Scan for the cell matching the given text and deliver its (X, Y) coordinate at center. 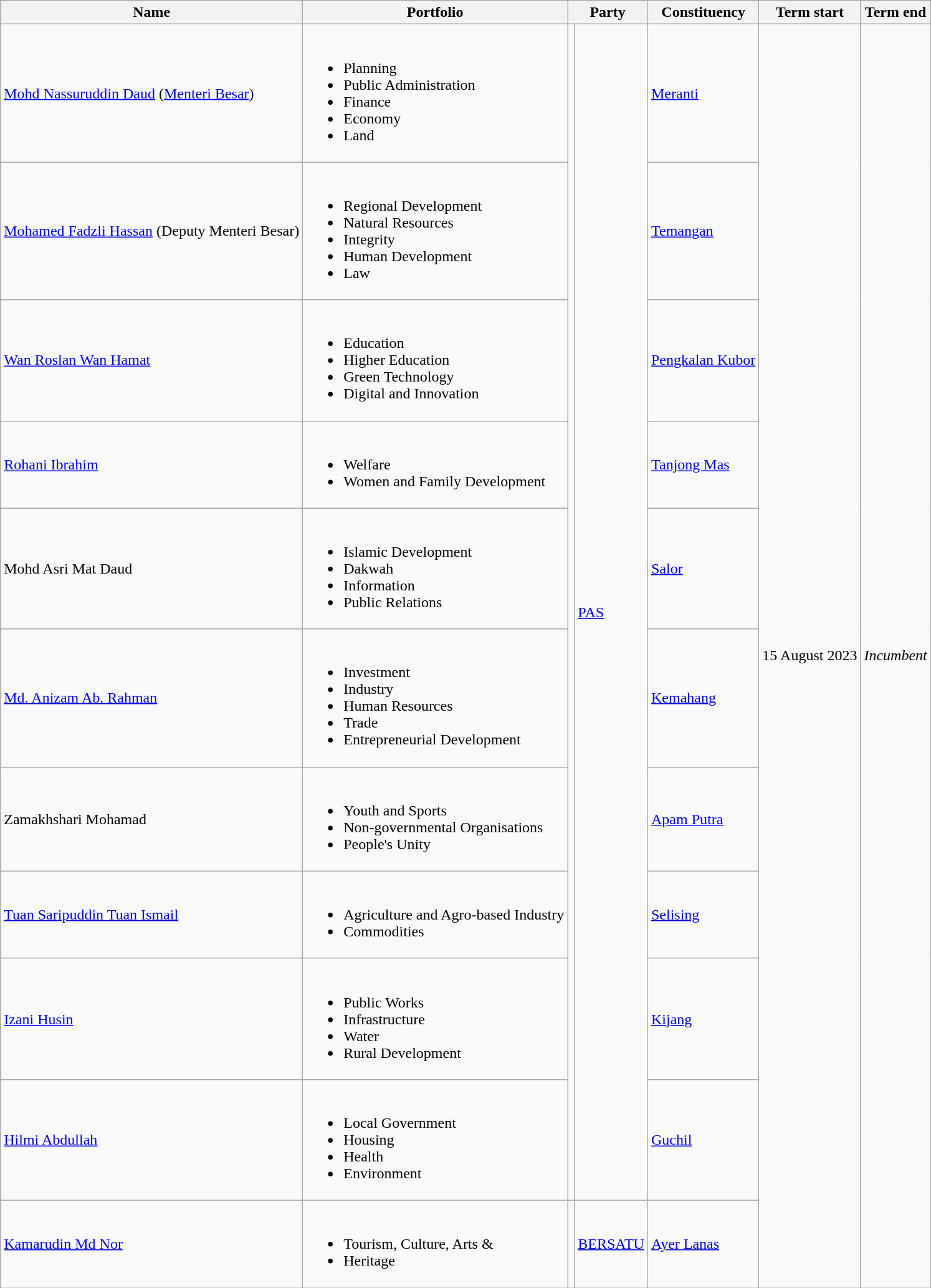
Name (152, 12)
Constituency (703, 12)
Agriculture and Agro-based IndustryCommodities (435, 915)
Hilmi Abdullah (152, 1140)
Mohamed Fadzli Hassan (Deputy Menteri Besar) (152, 231)
Tuan Saripuddin Tuan Ismail (152, 915)
Apam Putra (703, 819)
BERSATU (611, 1244)
Incumbent (895, 656)
Party (608, 12)
Mohd Asri Mat Daud (152, 569)
Izani Husin (152, 1019)
Tanjong Mas (703, 464)
Selising (703, 915)
WelfareWomen and Family Development (435, 464)
Kamarudin Md Nor (152, 1244)
Kemahang (703, 698)
Islamic DevelopmentDakwahInformationPublic Relations (435, 569)
PlanningPublic AdministrationFinanceEconomyLand (435, 94)
Local GovernmentHousingHealthEnvironment (435, 1140)
Term start (810, 12)
Pengkalan Kubor (703, 360)
Meranti (703, 94)
InvestmentIndustryHuman ResourcesTradeEntrepreneurial Development (435, 698)
Kijang (703, 1019)
Term end (895, 12)
EducationHigher EducationGreen TechnologyDigital and Innovation (435, 360)
PAS (611, 612)
Regional DevelopmentNatural ResourcesIntegrityHuman DevelopmentLaw (435, 231)
Rohani Ibrahim (152, 464)
Youth and SportsNon-governmental OrganisationsPeople's Unity (435, 819)
Tourism, Culture, Arts &Heritage (435, 1244)
Ayer Lanas (703, 1244)
Zamakhshari Mohamad (152, 819)
15 August 2023 (810, 656)
Salor (703, 569)
Portfolio (435, 12)
Public WorksInfrastructureWaterRural Development (435, 1019)
Guchil (703, 1140)
Mohd Nassuruddin Daud (Menteri Besar) (152, 94)
Wan Roslan Wan Hamat (152, 360)
Md. Anizam Ab. Rahman (152, 698)
Temangan (703, 231)
